Extract the (X, Y) coordinate from the center of the cell holding the provided text.  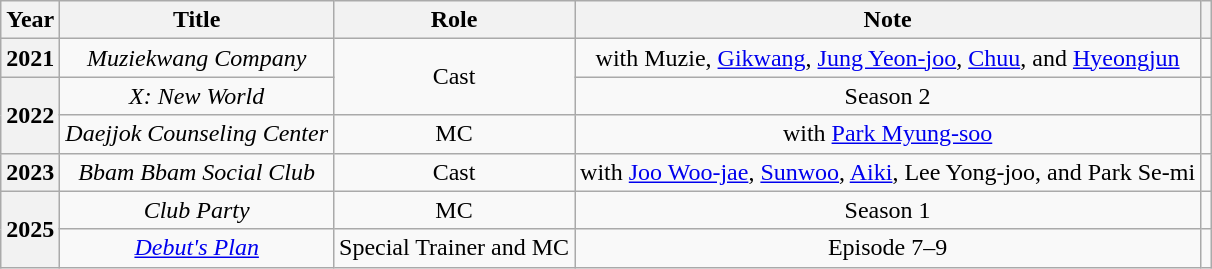
Muziekwang Company (197, 58)
Title (197, 20)
Special Trainer and MC (454, 248)
Season 1 (888, 210)
with Park Myung-soo (888, 134)
Year (30, 20)
Note (888, 20)
Episode 7–9 (888, 248)
Bbam Bbam Social Club (197, 172)
X: New World (197, 96)
2021 (30, 58)
Debut's Plan (197, 248)
with Muzie, Gikwang, Jung Yeon-joo, Chuu, and Hyeongjun (888, 58)
Daejjok Counseling Center (197, 134)
Club Party (197, 210)
Season 2 (888, 96)
2022 (30, 115)
Role (454, 20)
with Joo Woo-jae, Sunwoo, Aiki, Lee Yong-joo, and Park Se-mi (888, 172)
2023 (30, 172)
2025 (30, 229)
